Identify which cell holds the provided text, then report its (x, y) central coordinate. 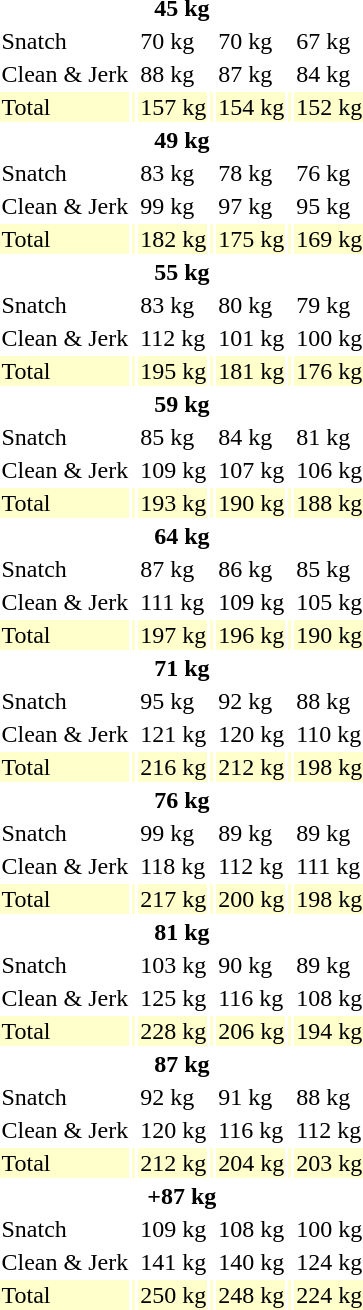
89 kg (252, 833)
141 kg (174, 1262)
157 kg (174, 107)
154 kg (252, 107)
204 kg (252, 1163)
200 kg (252, 899)
111 kg (174, 602)
196 kg (252, 635)
197 kg (174, 635)
91 kg (252, 1097)
250 kg (174, 1295)
107 kg (252, 470)
193 kg (174, 503)
78 kg (252, 173)
125 kg (174, 998)
228 kg (174, 1031)
121 kg (174, 734)
80 kg (252, 305)
108 kg (252, 1229)
190 kg (252, 503)
181 kg (252, 371)
195 kg (174, 371)
140 kg (252, 1262)
206 kg (252, 1031)
90 kg (252, 965)
248 kg (252, 1295)
101 kg (252, 338)
86 kg (252, 569)
85 kg (174, 437)
84 kg (252, 437)
216 kg (174, 767)
217 kg (174, 899)
175 kg (252, 239)
95 kg (174, 701)
103 kg (174, 965)
88 kg (174, 74)
182 kg (174, 239)
118 kg (174, 866)
97 kg (252, 206)
